Extract the (x, y) coordinate from the center of the cell holding the provided text.  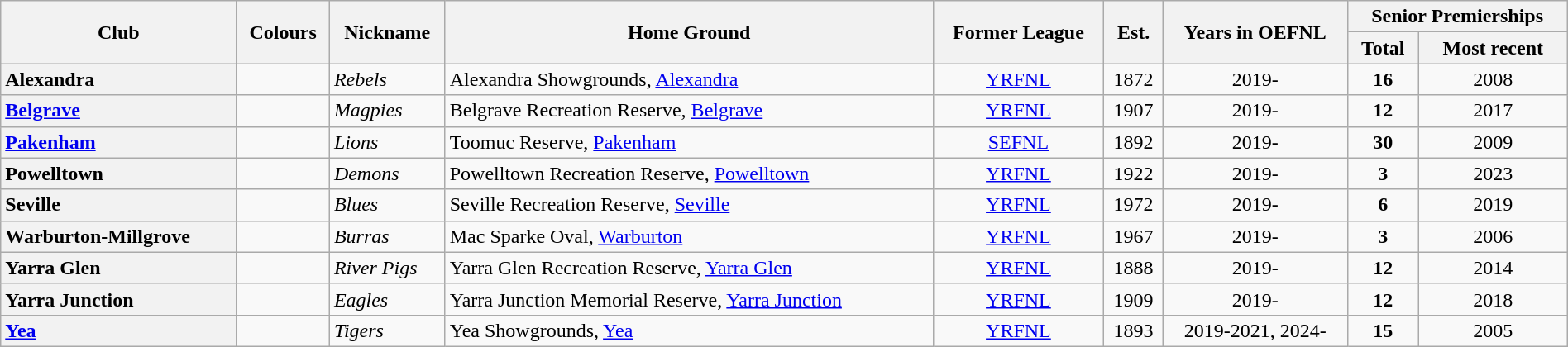
Tigers (387, 330)
Yarra Junction (119, 299)
Eagles (387, 299)
2014 (1493, 268)
River Pigs (387, 268)
2018 (1493, 299)
Pakenham (119, 142)
1893 (1134, 330)
Total (1383, 48)
Belgrave (119, 111)
Mac Sparke Oval, Warburton (689, 236)
Most recent (1493, 48)
1907 (1134, 111)
Yea Showgrounds, Yea (689, 330)
Blues (387, 205)
SEFNL (1019, 142)
Home Ground (689, 32)
Toomuc Reserve, Pakenham (689, 142)
2005 (1493, 330)
Nickname (387, 32)
Yarra Junction Memorial Reserve, Yarra Junction (689, 299)
Alexandra Showgrounds, Alexandra (689, 79)
Lions (387, 142)
Powelltown (119, 173)
Seville Recreation Reserve, Seville (689, 205)
2008 (1493, 79)
2023 (1493, 173)
Senior Premierships (1457, 17)
15 (1383, 330)
Burras (387, 236)
2019 (1493, 205)
1892 (1134, 142)
Belgrave Recreation Reserve, Belgrave (689, 111)
1888 (1134, 268)
2006 (1493, 236)
1872 (1134, 79)
Former League (1019, 32)
1967 (1134, 236)
30 (1383, 142)
Powelltown Recreation Reserve, Powelltown (689, 173)
Years in OEFNL (1255, 32)
Demons (387, 173)
Club (119, 32)
16 (1383, 79)
Est. (1134, 32)
Yarra Glen (119, 268)
Rebels (387, 79)
Colours (283, 32)
Yea (119, 330)
Warburton-Millgrove (119, 236)
2019-2021, 2024- (1255, 330)
Magpies (387, 111)
1972 (1134, 205)
Yarra Glen Recreation Reserve, Yarra Glen (689, 268)
1909 (1134, 299)
Alexandra (119, 79)
Seville (119, 205)
2009 (1493, 142)
6 (1383, 205)
2017 (1493, 111)
1922 (1134, 173)
